Output the (x, y) coordinate of the center of the cell containing the given text.  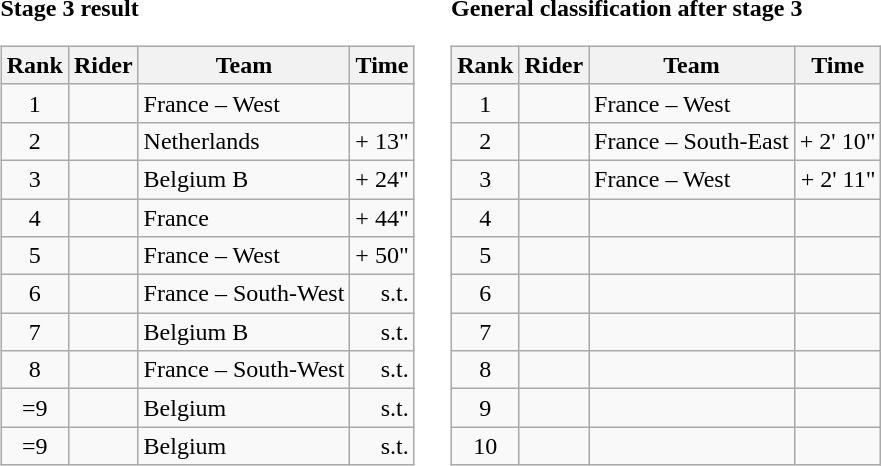
France (244, 217)
+ 2' 10" (838, 141)
9 (486, 408)
+ 50" (382, 256)
10 (486, 446)
+ 24" (382, 179)
France – South-East (692, 141)
+ 2' 11" (838, 179)
Netherlands (244, 141)
+ 44" (382, 217)
+ 13" (382, 141)
